Search for the cell housing the specified text and yield its (x, y) center coordinate. 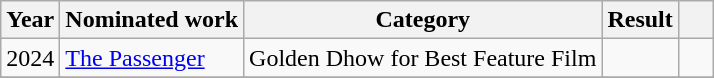
2024 (30, 58)
The Passenger (152, 58)
Category (423, 20)
Result (640, 20)
Golden Dhow for Best Feature Film (423, 58)
Nominated work (152, 20)
Year (30, 20)
